Identify which cell holds the provided text, then report its (X, Y) central coordinate. 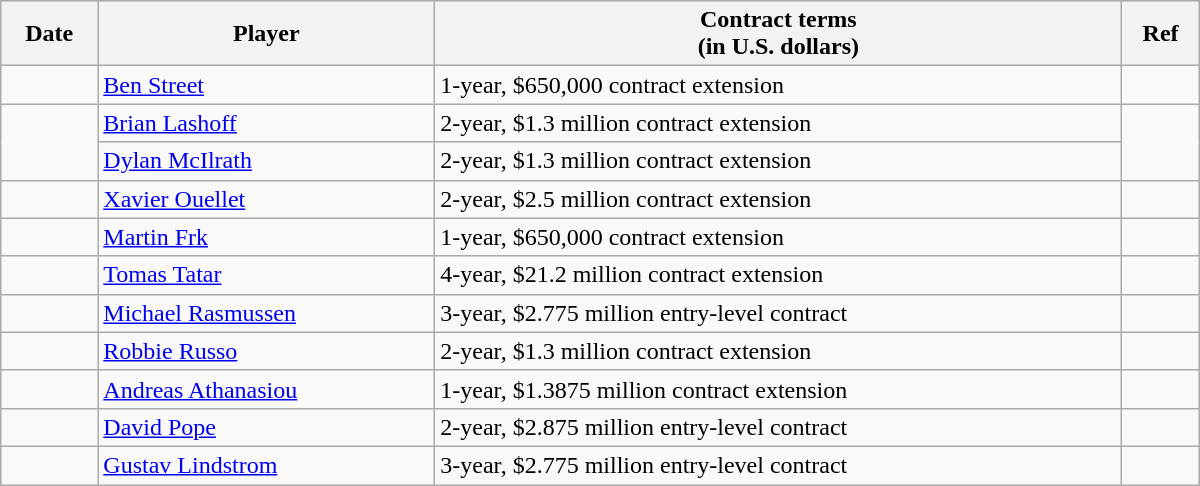
Andreas Athanasiou (266, 389)
David Pope (266, 427)
1-year, $1.3875 million contract extension (778, 389)
Tomas Tatar (266, 275)
Xavier Ouellet (266, 199)
Player (266, 34)
Date (50, 34)
4-year, $21.2 million contract extension (778, 275)
Ref (1160, 34)
Martin Frk (266, 237)
Brian Lashoff (266, 123)
Robbie Russo (266, 351)
Ben Street (266, 85)
Dylan McIlrath (266, 161)
Gustav Lindstrom (266, 465)
Contract terms(in U.S. dollars) (778, 34)
Michael Rasmussen (266, 313)
2-year, $2.875 million entry-level contract (778, 427)
2-year, $2.5 million contract extension (778, 199)
